Determine the [X, Y] coordinate at the center of the cell enclosing the given text.  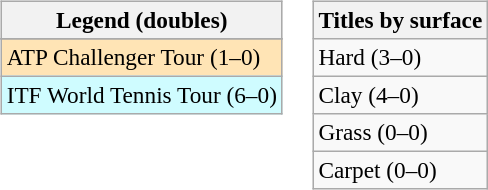
Legend (doubles) [142, 20]
Titles by surface [400, 20]
ATP Challenger Tour (1–0) [142, 57]
ITF World Tennis Tour (6–0) [142, 95]
Clay (4–0) [400, 95]
Hard (3–0) [400, 57]
Carpet (0–0) [400, 171]
Grass (0–0) [400, 133]
